Extract the (X, Y) coordinate from the center of the cell holding the provided text.  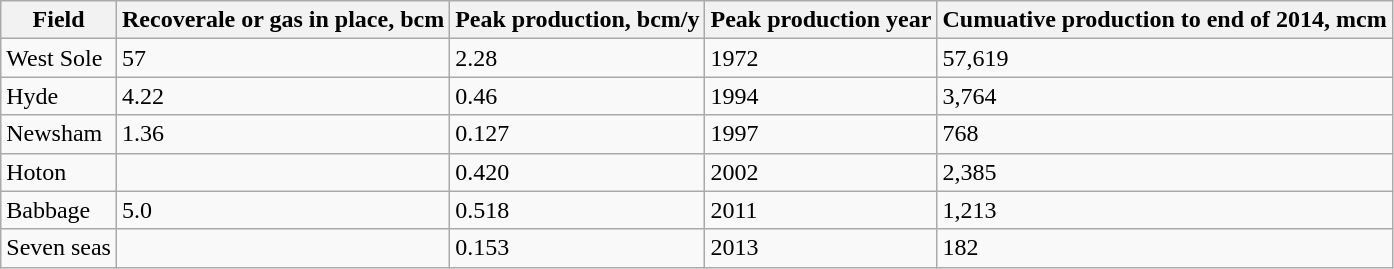
0.518 (578, 210)
Cumuative production to end of 2014, mcm (1164, 20)
2,385 (1164, 172)
182 (1164, 248)
2.28 (578, 58)
1,213 (1164, 210)
1.36 (282, 134)
57,619 (1164, 58)
Hoton (59, 172)
3,764 (1164, 96)
57 (282, 58)
2011 (821, 210)
4.22 (282, 96)
768 (1164, 134)
0.46 (578, 96)
Peak production year (821, 20)
0.153 (578, 248)
Newsham (59, 134)
2013 (821, 248)
5.0 (282, 210)
1994 (821, 96)
1997 (821, 134)
Hyde (59, 96)
West Sole (59, 58)
Field (59, 20)
Recoverale or gas in place, bcm (282, 20)
Seven seas (59, 248)
Peak production, bcm/y (578, 20)
1972 (821, 58)
Babbage (59, 210)
0.127 (578, 134)
0.420 (578, 172)
2002 (821, 172)
